Pinpoint the cell where the given text exists, returning its [X, Y] midpoint coordinate. 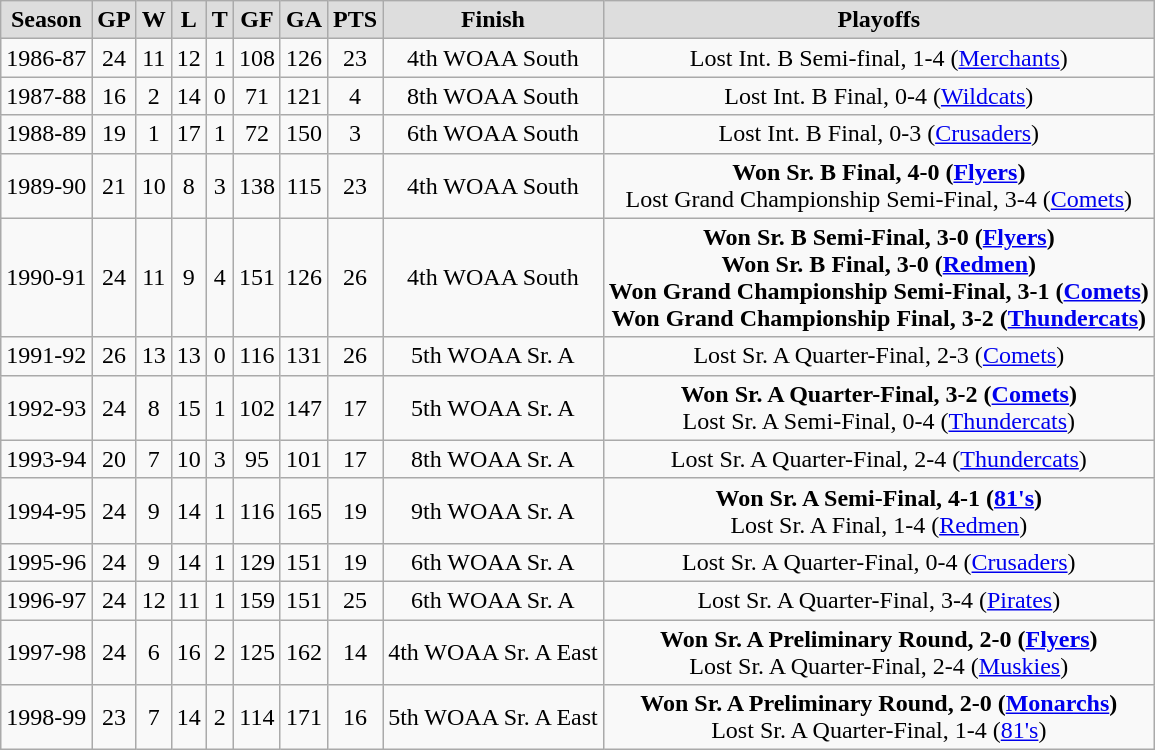
Lost Int. B Semi-final, 1-4 (Merchants) [878, 58]
25 [356, 600]
GF [256, 20]
115 [304, 186]
138 [256, 186]
108 [256, 58]
Lost Sr. A Quarter-Final, 0-4 (Crusaders) [878, 562]
147 [304, 408]
6th WOAA South [494, 134]
T [220, 20]
131 [304, 356]
1996-97 [46, 600]
Won Sr. A Preliminary Round, 2-0 (Monarchs) Lost Sr. A Quarter-Final, 1-4 (81's) [878, 718]
Lost Sr. A Quarter-Final, 2-3 (Comets) [878, 356]
Lost Sr. A Quarter-Final, 3-4 (Pirates) [878, 600]
1988-89 [46, 134]
95 [256, 459]
Won Sr. B Final, 4-0 (Flyers) Lost Grand Championship Semi-Final, 3-4 (Comets) [878, 186]
GA [304, 20]
121 [304, 96]
Finish [494, 20]
1995-96 [46, 562]
6 [154, 652]
Lost Int. B Final, 0-3 (Crusaders) [878, 134]
129 [256, 562]
Won Sr. A Quarter-Final, 3-2 (Comets) Lost Sr. A Semi-Final, 0-4 (Thundercats) [878, 408]
8th WOAA South [494, 96]
Season [46, 20]
1989-90 [46, 186]
162 [304, 652]
71 [256, 96]
72 [256, 134]
15 [188, 408]
Won Sr. A Preliminary Round, 2-0 (Flyers) Lost Sr. A Quarter-Final, 2-4 (Muskies) [878, 652]
L [188, 20]
W [154, 20]
Lost Sr. A Quarter-Final, 2-4 (Thundercats) [878, 459]
1993-94 [46, 459]
125 [256, 652]
1998-99 [46, 718]
5th WOAA Sr. A East [494, 718]
1990-91 [46, 278]
165 [304, 510]
9th WOAA Sr. A [494, 510]
Lost Int. B Final, 0-4 (Wildcats) [878, 96]
Playoffs [878, 20]
PTS [356, 20]
4th WOAA Sr. A East [494, 652]
1986-87 [46, 58]
1992-93 [46, 408]
GP [114, 20]
1991-92 [46, 356]
102 [256, 408]
114 [256, 718]
Won Sr. A Semi-Final, 4-1 (81's) Lost Sr. A Final, 1-4 (Redmen) [878, 510]
1994-95 [46, 510]
101 [304, 459]
1997-98 [46, 652]
150 [304, 134]
159 [256, 600]
1987-88 [46, 96]
8th WOAA Sr. A [494, 459]
20 [114, 459]
21 [114, 186]
171 [304, 718]
